Return [X, Y] of the center of cell containing provided text 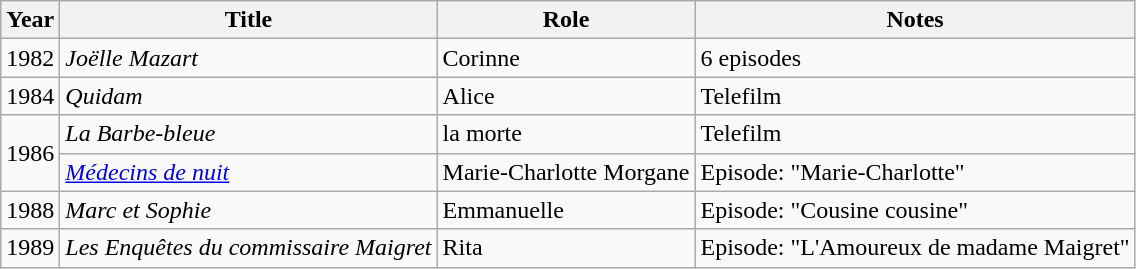
Episode: "L'Amoureux de madame Maigret" [915, 248]
Corinne [566, 58]
Role [566, 20]
1989 [30, 248]
La Barbe-bleue [248, 134]
1982 [30, 58]
Alice [566, 96]
Episode: "Marie-Charlotte" [915, 172]
1988 [30, 210]
Quidam [248, 96]
Joëlle Mazart [248, 58]
Médecins de nuit [248, 172]
Les Enquêtes du commissaire Maigret [248, 248]
Notes [915, 20]
Marc et Sophie [248, 210]
Emmanuelle [566, 210]
1986 [30, 153]
Rita [566, 248]
Marie-Charlotte Morgane [566, 172]
Title [248, 20]
Year [30, 20]
Episode: "Cousine cousine" [915, 210]
la morte [566, 134]
1984 [30, 96]
6 episodes [915, 58]
